Pinpoint the cell where the given text exists, returning its (X, Y) midpoint coordinate. 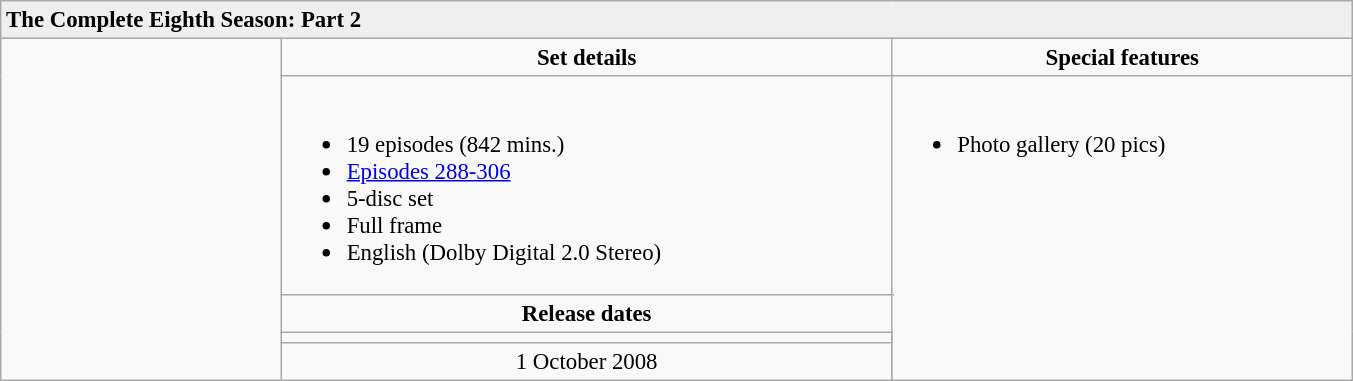
The Complete Eighth Season: Part 2 (677, 20)
19 episodes (842 mins.)Episodes 288-3065-disc setFull frameEnglish (Dolby Digital 2.0 Stereo) (586, 185)
1 October 2008 (586, 361)
Photo gallery (20 pics) (1122, 228)
Special features (1122, 58)
Release dates (586, 313)
Set details (586, 58)
